Extract the (X, Y) coordinate from the center of the cell holding the provided text.  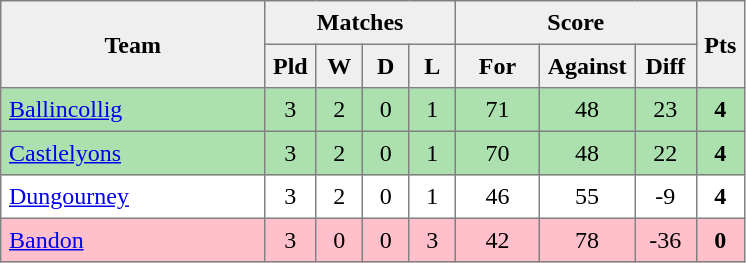
22 (666, 153)
L (432, 66)
-36 (666, 240)
Score (576, 23)
Pld (290, 66)
78 (586, 240)
D (385, 66)
70 (497, 153)
Ballincollig (133, 110)
71 (497, 110)
Bandon (133, 240)
Castlelyons (133, 153)
Matches (360, 23)
For (497, 66)
23 (666, 110)
Pts (720, 44)
42 (497, 240)
Team (133, 44)
W (339, 66)
-9 (666, 197)
46 (497, 197)
55 (586, 197)
Against (586, 66)
Dungourney (133, 197)
Diff (666, 66)
